Determine the (x, y) coordinate at the center of the cell enclosing the given text.  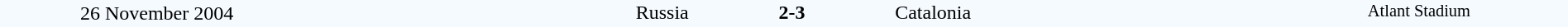
2-3 (791, 12)
26 November 2004 (157, 13)
Catalonia (1082, 12)
Atlant Stadium (1419, 13)
Russia (501, 12)
